Find where the given text appears and provide that cell's center as [x, y] coordinate. 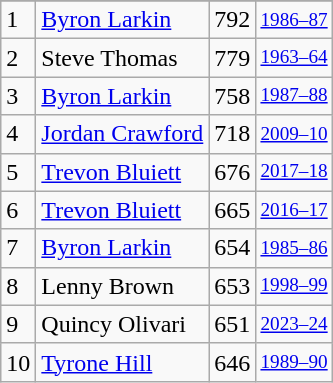
Tyrone Hill [122, 362]
1987–88 [294, 96]
646 [232, 362]
779 [232, 58]
718 [232, 134]
1963–64 [294, 58]
7 [18, 248]
792 [232, 20]
2 [18, 58]
654 [232, 248]
Quincy Olivari [122, 324]
1998–99 [294, 286]
10 [18, 362]
2023–24 [294, 324]
676 [232, 172]
9 [18, 324]
Lenny Brown [122, 286]
5 [18, 172]
8 [18, 286]
1989–90 [294, 362]
1986–87 [294, 20]
6 [18, 210]
2017–18 [294, 172]
1985–86 [294, 248]
3 [18, 96]
653 [232, 286]
758 [232, 96]
4 [18, 134]
2009–10 [294, 134]
Jordan Crawford [122, 134]
2016–17 [294, 210]
651 [232, 324]
1 [18, 20]
665 [232, 210]
Steve Thomas [122, 58]
